Search for the cell housing the specified text and yield its (x, y) center coordinate. 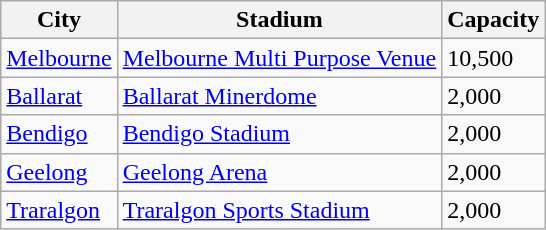
Capacity (494, 20)
Bendigo (59, 134)
Traralgon Sports Stadium (280, 210)
Bendigo Stadium (280, 134)
10,500 (494, 58)
Traralgon (59, 210)
Stadium (280, 20)
City (59, 20)
Geelong (59, 172)
Geelong Arena (280, 172)
Ballarat Minerdome (280, 96)
Ballarat (59, 96)
Melbourne (59, 58)
Melbourne Multi Purpose Venue (280, 58)
